Find where the given text appears and provide that cell's center as [X, Y] coordinate. 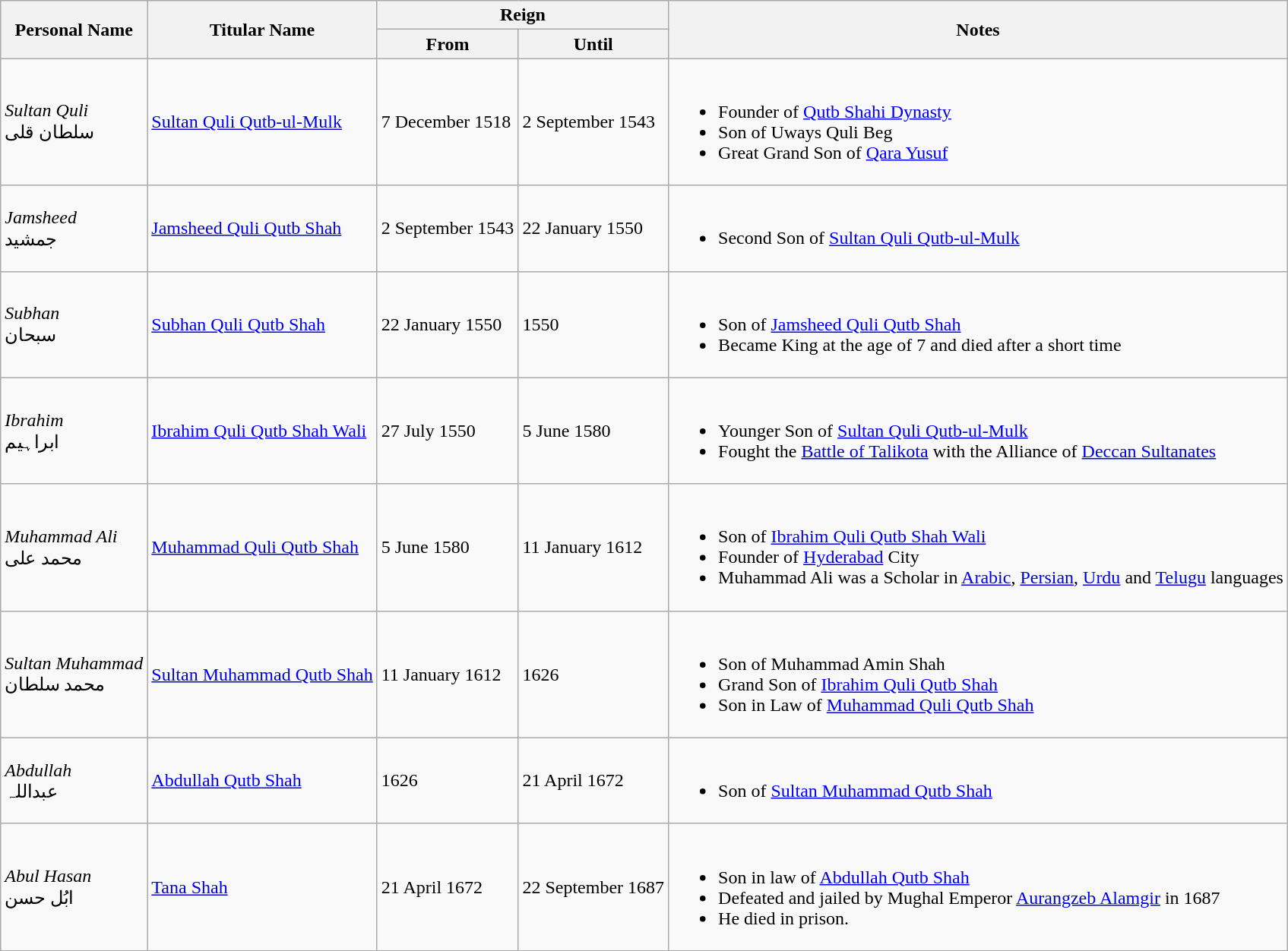
Jamsheed Quli Qutb Shah [262, 228]
Reign [523, 15]
Son of Ibrahim Quli Qutb Shah WaliFounder of Hyderabad CityMuhammad Ali was a Scholar in Arabic, Persian, Urdu and Telugu languages [979, 547]
Son of Sultan Muhammad Qutb Shah [979, 781]
Son of Jamsheed Quli Qutb ShahBecame King at the age of 7 and died after a short time [979, 324]
Son in law of Abdullah Qutb ShahDefeated and jailed by Mughal Emperor Aurangzeb Alamgir in 1687He died in prison. [979, 887]
Ibrahim Quli Qutb Shah Wali [262, 431]
From [448, 44]
Sultan Muhammad Qutb Shah [262, 675]
27 July 1550 [448, 431]
22 September 1687 [593, 887]
Second Son of Sultan Quli Qutb-ul-Mulk [979, 228]
Abdullah Qutb Shah [262, 781]
Son of Muhammad Amin ShahGrand Son of Ibrahim Quli Qutb ShahSon in Law of Muhammad Quli Qutb Shah [979, 675]
Subhan Quli Qutb Shah [262, 324]
Muhammad Aliمحمد علی [74, 547]
Titular Name [262, 30]
Abdullahعبداللہ [74, 781]
Personal Name [74, 30]
Subhanسبحان [74, 324]
7 December 1518 [448, 122]
Until [593, 44]
Younger Son of Sultan Quli Qutb-ul-MulkFought the Battle of Talikota with the Alliance of Deccan Sultanates [979, 431]
Founder of Qutb Shahi DynastySon of Uways Quli BegGreat Grand Son of Qara Yusuf [979, 122]
Jamsheedجمشید [74, 228]
Muhammad Quli Qutb Shah [262, 547]
Ibrahimابراہیم [74, 431]
Abul Hasanابُل حسن [74, 887]
Sultan Quli Qutb-ul-Mulk [262, 122]
Sultan Quliسلطان قلی [74, 122]
Sultan Muhammadمحمد سلطان [74, 675]
Tana Shah [262, 887]
1550 [593, 324]
Notes [979, 30]
